Search for the cell housing the specified text and yield its (x, y) center coordinate. 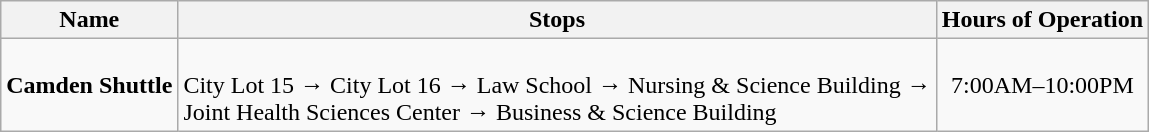
Camden Shuttle (90, 85)
7:00AM–10:00PM (1042, 85)
Hours of Operation (1042, 20)
Stops (557, 20)
Name (90, 20)
City Lot 15 → City Lot 16 → Law School → Nursing & Science Building →Joint Health Sciences Center → Business & Science Building (557, 85)
